Determine the (x, y) coordinate at the center of the cell enclosing the given text.  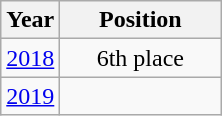
6th place (140, 58)
2018 (30, 58)
Position (140, 20)
2019 (30, 96)
Year (30, 20)
